For the text-containing cell, return its midpoint in (X, Y) coordinate format. 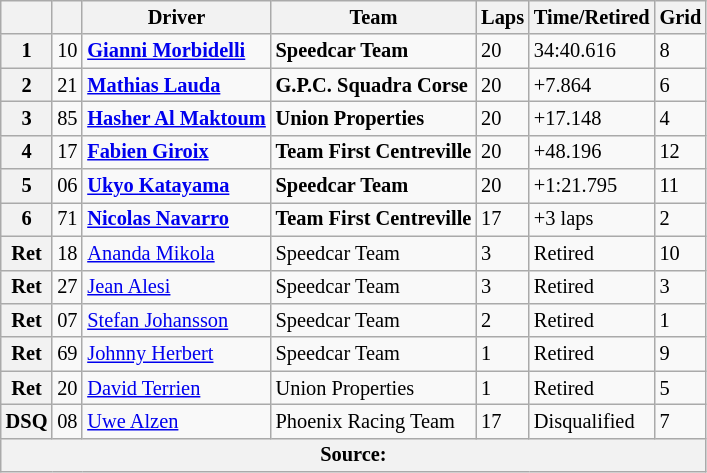
Stefan Johansson (176, 320)
7 (681, 421)
Johnny Herbert (176, 354)
Time/Retired (592, 17)
Nicolas Navarro (176, 219)
Disqualified (592, 421)
Uwe Alzen (176, 421)
Hasher Al Maktoum (176, 118)
Gianni Morbidelli (176, 51)
34:40.616 (592, 51)
+3 laps (592, 219)
8 (681, 51)
+1:21.795 (592, 186)
08 (67, 421)
+17.148 (592, 118)
11 (681, 186)
David Terrien (176, 388)
Fabien Giroix (176, 152)
+7.864 (592, 85)
Mathias Lauda (176, 85)
Source: (354, 455)
Ukyo Katayama (176, 186)
Driver (176, 17)
Team (374, 17)
69 (67, 354)
Ananda Mikola (176, 253)
06 (67, 186)
DSQ (27, 421)
Laps (502, 17)
Phoenix Racing Team (374, 421)
85 (67, 118)
27 (67, 287)
71 (67, 219)
21 (67, 85)
12 (681, 152)
Jean Alesi (176, 287)
07 (67, 320)
Grid (681, 17)
9 (681, 354)
+48.196 (592, 152)
18 (67, 253)
G.P.C. Squadra Corse (374, 85)
